Capture the cell that displays the provided text and extract its [X, Y] central coordinate. 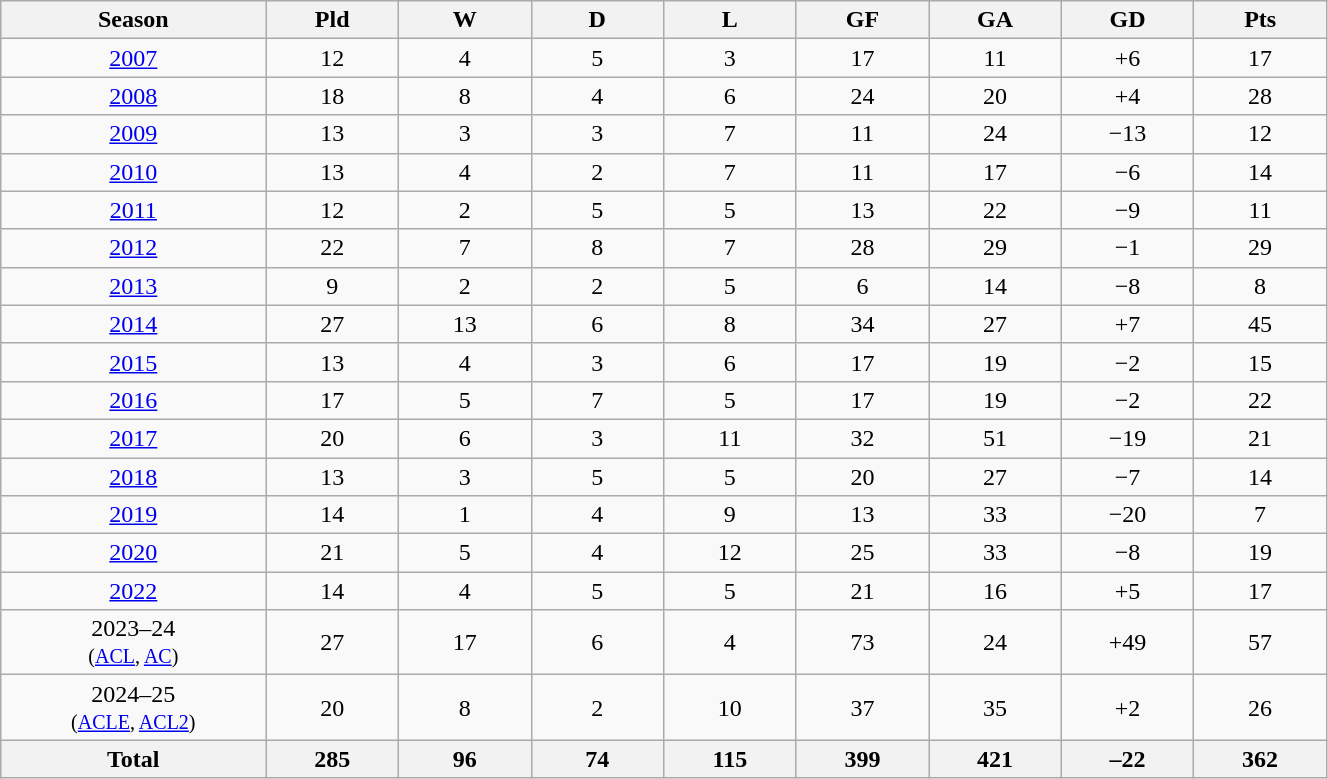
1 [464, 515]
2018 [134, 477]
18 [332, 96]
Season [134, 20]
Total [134, 759]
57 [1260, 642]
+4 [1128, 96]
−7 [1128, 477]
2017 [134, 438]
2011 [134, 210]
2016 [134, 400]
2008 [134, 96]
+5 [1128, 591]
2024–25 (ACLE, ACL2) [134, 708]
W [464, 20]
26 [1260, 708]
Pld [332, 20]
2012 [134, 248]
37 [862, 708]
−6 [1128, 172]
2022 [134, 591]
+2 [1128, 708]
−1 [1128, 248]
35 [996, 708]
2007 [134, 58]
−13 [1128, 134]
25 [862, 553]
2023–24 (ACL, AC) [134, 642]
16 [996, 591]
Pts [1260, 20]
285 [332, 759]
2015 [134, 362]
D [598, 20]
45 [1260, 324]
−20 [1128, 515]
73 [862, 642]
10 [730, 708]
51 [996, 438]
34 [862, 324]
115 [730, 759]
421 [996, 759]
GD [1128, 20]
L [730, 20]
2009 [134, 134]
−9 [1128, 210]
399 [862, 759]
2014 [134, 324]
2019 [134, 515]
+49 [1128, 642]
2020 [134, 553]
96 [464, 759]
+6 [1128, 58]
2010 [134, 172]
2013 [134, 286]
–22 [1128, 759]
+7 [1128, 324]
15 [1260, 362]
362 [1260, 759]
32 [862, 438]
−19 [1128, 438]
GF [862, 20]
74 [598, 759]
GA [996, 20]
